Scan for the cell matching the given text and deliver its [x, y] coordinate at center. 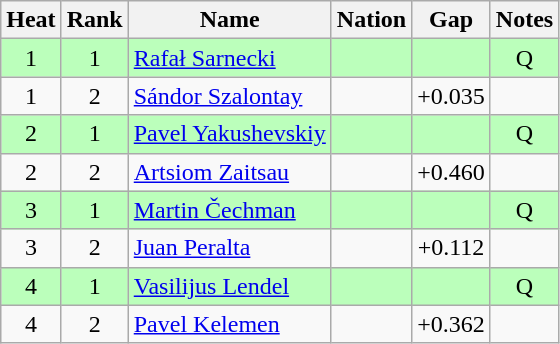
+0.112 [452, 248]
Sándor Szalontay [230, 96]
Pavel Kelemen [230, 324]
Nation [371, 20]
Heat [31, 20]
Artsiom Zaitsau [230, 172]
Juan Peralta [230, 248]
Gap [452, 20]
+0.362 [452, 324]
Rafał Sarnecki [230, 58]
Vasilijus Lendel [230, 286]
+0.460 [452, 172]
Pavel Yakushevskiy [230, 134]
Rank [94, 20]
Name [230, 20]
+0.035 [452, 96]
Martin Čechman [230, 210]
Notes [524, 20]
